Locate the cell with the specified text and output its (X, Y) center coordinate. 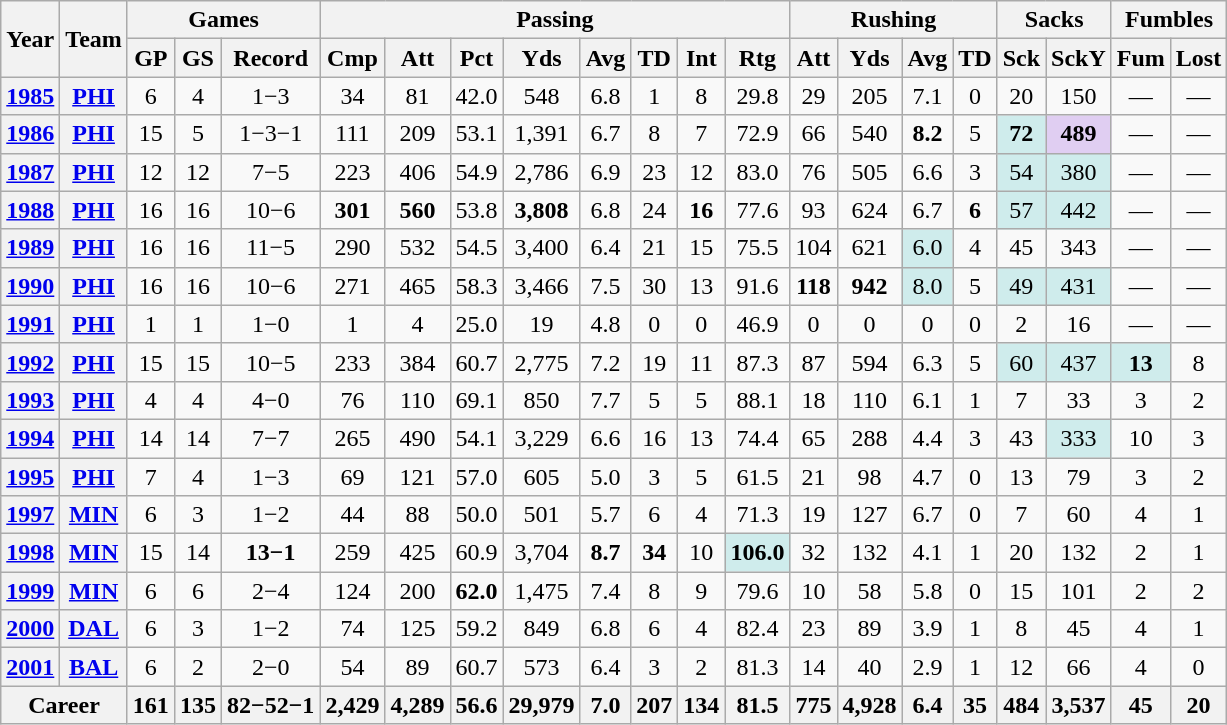
4,928 (870, 705)
29 (814, 96)
4.1 (928, 553)
57 (1021, 210)
58.3 (476, 286)
75.5 (758, 248)
1,391 (542, 134)
71.3 (758, 515)
1994 (30, 438)
77.6 (758, 210)
5.0 (606, 477)
127 (870, 515)
3,400 (542, 248)
DAL (94, 629)
5.7 (606, 515)
Team (94, 39)
101 (1079, 591)
30 (654, 286)
850 (542, 400)
69.1 (476, 400)
5.8 (928, 591)
Cmp (352, 58)
1,475 (542, 591)
465 (418, 286)
2−0 (270, 667)
Int (702, 58)
118 (814, 286)
54.5 (476, 248)
93 (814, 210)
2,775 (542, 362)
6.3 (928, 362)
532 (418, 248)
Fumbles (1168, 20)
6.1 (928, 400)
106.0 (758, 553)
775 (814, 705)
2000 (30, 629)
942 (870, 286)
11 (702, 362)
56.6 (476, 705)
69 (352, 477)
53.1 (476, 134)
380 (1079, 172)
8.0 (928, 286)
1991 (30, 324)
24 (654, 210)
2−4 (270, 591)
88 (418, 515)
6.0 (928, 248)
573 (542, 667)
1−3−1 (270, 134)
72 (1021, 134)
BAL (94, 667)
61.5 (758, 477)
1992 (30, 362)
8.7 (606, 553)
43 (1021, 438)
384 (418, 362)
4.4 (928, 438)
4,289 (418, 705)
81.5 (758, 705)
7.1 (928, 96)
209 (418, 134)
3,704 (542, 553)
54.1 (476, 438)
Sacks (1054, 20)
60.9 (476, 553)
44 (352, 515)
Fum (1140, 58)
4.7 (928, 477)
425 (418, 553)
79.6 (758, 591)
540 (870, 134)
Pct (476, 58)
2,429 (352, 705)
7.7 (606, 400)
Rtg (758, 58)
489 (1079, 134)
82−52−1 (270, 705)
1993 (30, 400)
484 (1021, 705)
1995 (30, 477)
25.0 (476, 324)
111 (352, 134)
1997 (30, 515)
3,229 (542, 438)
135 (198, 705)
1986 (30, 134)
SckY (1079, 58)
437 (1079, 362)
2,786 (542, 172)
7.4 (606, 591)
1985 (30, 96)
271 (352, 286)
7−5 (270, 172)
150 (1079, 96)
124 (352, 591)
3,808 (542, 210)
560 (418, 210)
1990 (30, 286)
50.0 (476, 515)
46.9 (758, 324)
333 (1079, 438)
Record (270, 58)
18 (814, 400)
65 (814, 438)
98 (870, 477)
205 (870, 96)
83.0 (758, 172)
9 (702, 591)
8.2 (928, 134)
11−5 (270, 248)
42.0 (476, 96)
290 (352, 248)
13−1 (270, 553)
594 (870, 362)
49 (1021, 286)
53.8 (476, 210)
501 (542, 515)
505 (870, 172)
54.9 (476, 172)
Games (224, 20)
259 (352, 553)
Year (30, 39)
Sck (1021, 58)
121 (418, 477)
GS (198, 58)
33 (1079, 400)
32 (814, 553)
1989 (30, 248)
Lost (1198, 58)
82.4 (758, 629)
10−5 (270, 362)
2.9 (928, 667)
4.8 (606, 324)
35 (975, 705)
87.3 (758, 362)
58 (870, 591)
104 (814, 248)
548 (542, 96)
74 (352, 629)
7.5 (606, 286)
4−0 (270, 400)
Career (64, 705)
GP (150, 58)
29.8 (758, 96)
3,466 (542, 286)
57.0 (476, 477)
223 (352, 172)
40 (870, 667)
Rushing (894, 20)
233 (352, 362)
621 (870, 248)
134 (702, 705)
7.0 (606, 705)
72.9 (758, 134)
87 (814, 362)
431 (1079, 286)
7−7 (270, 438)
849 (542, 629)
88.1 (758, 400)
125 (418, 629)
79 (1079, 477)
6.9 (606, 172)
7.2 (606, 362)
3,537 (1079, 705)
288 (870, 438)
81 (418, 96)
1998 (30, 553)
81.3 (758, 667)
605 (542, 477)
1987 (30, 172)
1−0 (270, 324)
301 (352, 210)
62.0 (476, 591)
207 (654, 705)
200 (418, 591)
Passing (555, 20)
29,979 (542, 705)
2001 (30, 667)
3.9 (928, 629)
265 (352, 438)
74.4 (758, 438)
624 (870, 210)
1988 (30, 210)
161 (150, 705)
1999 (30, 591)
406 (418, 172)
59.2 (476, 629)
343 (1079, 248)
490 (418, 438)
91.6 (758, 286)
442 (1079, 210)
